From the cell containing the given text, extract its center point as [x, y] coordinate. 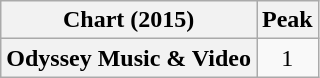
Odyssey Music & Video [129, 58]
Chart (2015) [129, 20]
Peak [287, 20]
1 [287, 58]
